Provide the (X, Y) coordinate of the cell's center where the given text is located.  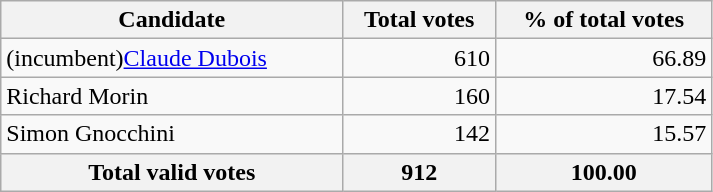
15.57 (604, 134)
66.89 (604, 58)
Richard Morin (172, 96)
Candidate (172, 20)
912 (420, 172)
(incumbent)Claude Dubois (172, 58)
17.54 (604, 96)
Simon Gnocchini (172, 134)
% of total votes (604, 20)
610 (420, 58)
Total valid votes (172, 172)
100.00 (604, 172)
Total votes (420, 20)
142 (420, 134)
160 (420, 96)
